Output the [x, y] coordinate of the center of the cell containing the given text.  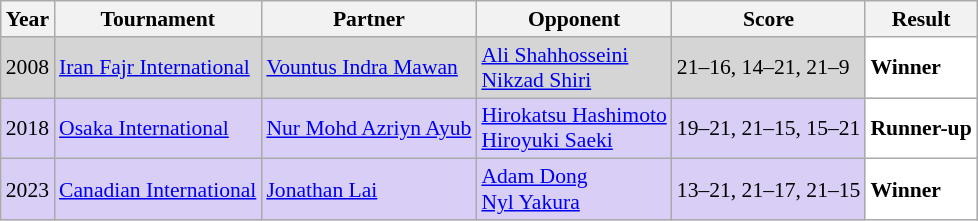
Adam Dong Nyl Yakura [574, 190]
Runner-up [920, 128]
2018 [28, 128]
Iran Fajr International [158, 68]
Score [769, 19]
Tournament [158, 19]
Ali Shahhosseini Nikzad Shiri [574, 68]
Result [920, 19]
Partner [368, 19]
Year [28, 19]
2023 [28, 190]
13–21, 21–17, 21–15 [769, 190]
Jonathan Lai [368, 190]
Canadian International [158, 190]
Vountus Indra Mawan [368, 68]
Osaka International [158, 128]
21–16, 14–21, 21–9 [769, 68]
Nur Mohd Azriyn Ayub [368, 128]
19–21, 21–15, 15–21 [769, 128]
Hirokatsu Hashimoto Hiroyuki Saeki [574, 128]
2008 [28, 68]
Opponent [574, 19]
